Find where the given text appears and provide that cell's center as (X, Y) coordinate. 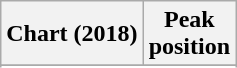
Peak position (189, 34)
Chart (2018) (72, 34)
